Detect which cell encompasses the target text, then output its (x, y) center coordinate. 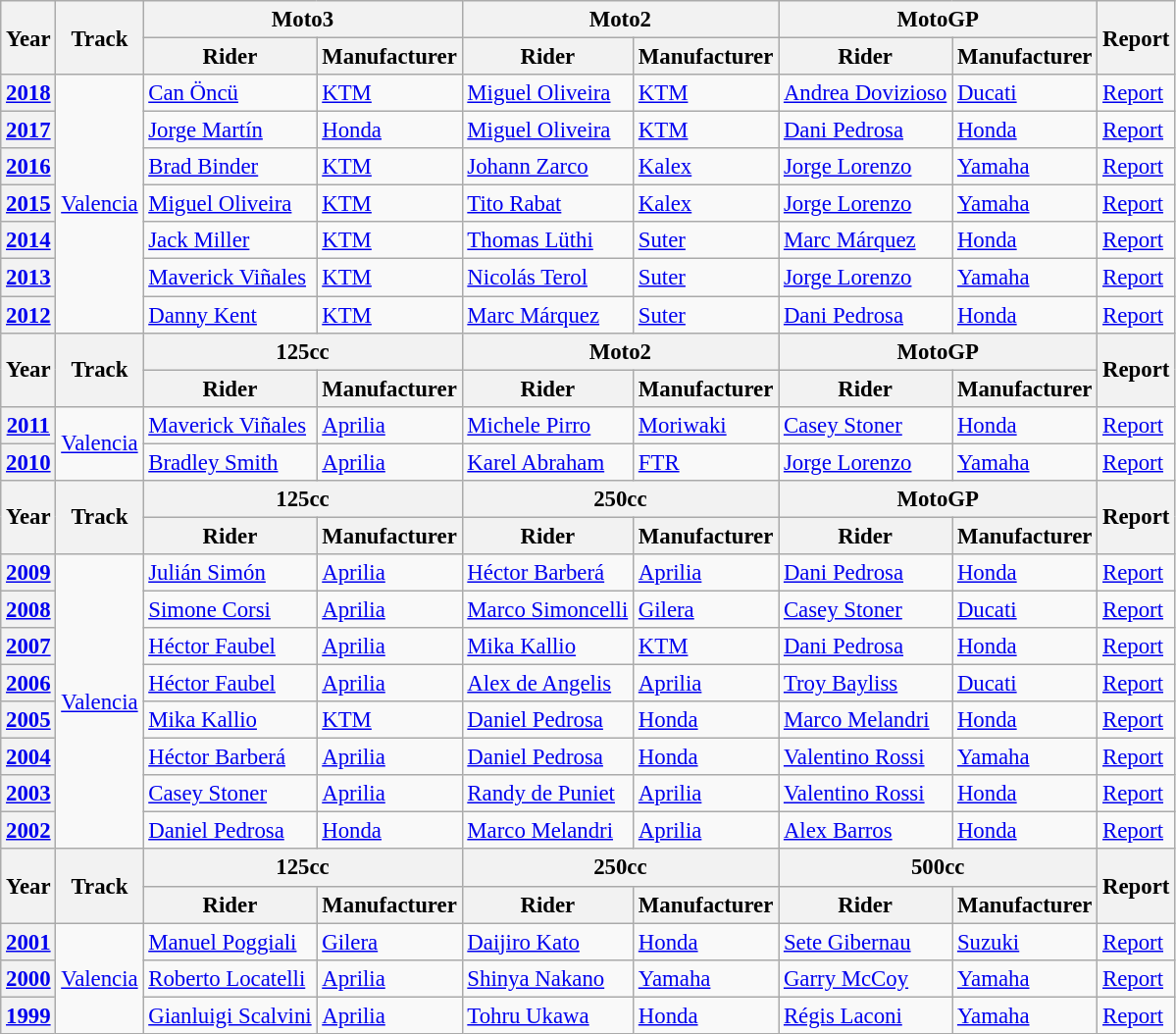
2013 (28, 278)
Nicolás Terol (547, 278)
Shinya Nakano (547, 978)
500cc (938, 868)
Alex de Angelis (547, 684)
Garry McCoy (865, 978)
Régis Laconi (865, 1015)
Johann Zarco (547, 167)
2002 (28, 831)
2014 (28, 240)
Michele Pirro (547, 425)
Jorge Martín (230, 130)
Andrea Dovizioso (865, 93)
Can Öncü (230, 93)
2003 (28, 794)
Roberto Locatelli (230, 978)
2004 (28, 757)
Daijiro Kato (547, 942)
2012 (28, 315)
Danny Kent (230, 315)
FTR (706, 462)
2001 (28, 942)
Simone Corsi (230, 609)
Randy de Puniet (547, 794)
Suzuki (1025, 942)
Sete Gibernau (865, 942)
Julián Simón (230, 573)
Jack Miller (230, 240)
Moriwaki (706, 425)
Manuel Poggiali (230, 942)
Marco Simoncelli (547, 609)
Alex Barros (865, 831)
2016 (28, 167)
Thomas Lüthi (547, 240)
Bradley Smith (230, 462)
Moto3 (302, 20)
Tohru Ukawa (547, 1015)
Tito Rabat (547, 204)
2009 (28, 573)
Troy Bayliss (865, 684)
Gianluigi Scalvini (230, 1015)
2005 (28, 720)
2015 (28, 204)
2007 (28, 646)
2008 (28, 609)
2018 (28, 93)
2006 (28, 684)
Karel Abraham (547, 462)
1999 (28, 1015)
2000 (28, 978)
2010 (28, 462)
2011 (28, 425)
Brad Binder (230, 167)
2017 (28, 130)
